Pinpoint the cell where the given text exists, returning its [x, y] midpoint coordinate. 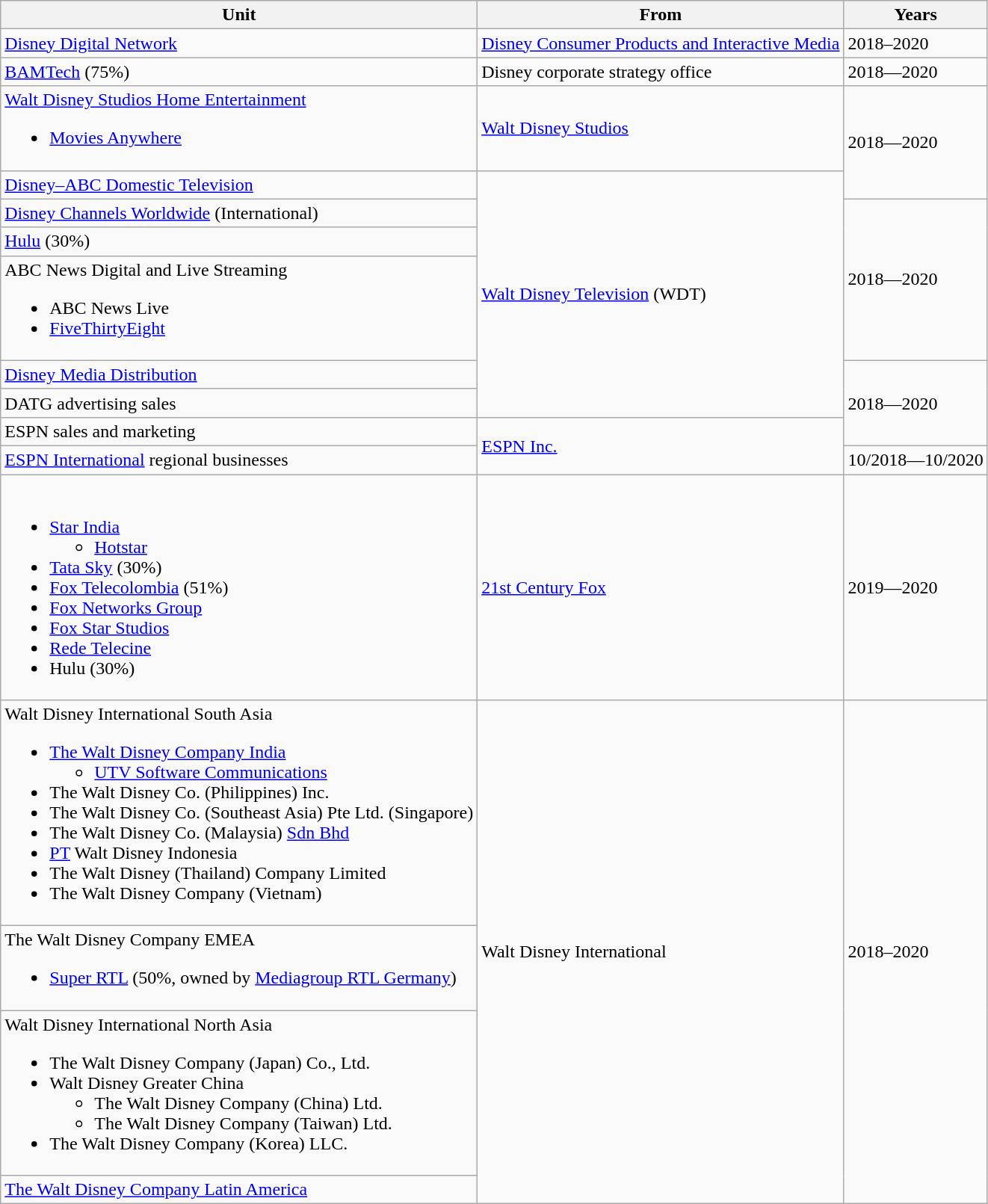
Star IndiaHotstarTata Sky (30%)Fox Telecolombia (51%)Fox Networks GroupFox Star StudiosRede TelecineHulu (30%) [239, 587]
10/2018—10/2020 [916, 460]
Disney corporate strategy office [661, 72]
ESPN sales and marketing [239, 431]
ESPN Inc. [661, 445]
Disney Digital Network [239, 43]
DATG advertising sales [239, 403]
Disney–ABC Domestic Television [239, 185]
Years [916, 15]
From [661, 15]
Disney Media Distribution [239, 374]
Walt Disney Studios [661, 129]
21st Century Fox [661, 587]
Disney Consumer Products and Interactive Media [661, 43]
Walt Disney Television (WDT) [661, 294]
The Walt Disney Company EMEASuper RTL (50%, owned by Mediagroup RTL Germany) [239, 969]
Hulu (30%) [239, 241]
Walt Disney International [661, 952]
ESPN International regional businesses [239, 460]
ABC News Digital and Live StreamingABC News LiveFiveThirtyEight [239, 308]
BAMTech (75%) [239, 72]
The Walt Disney Company Latin America [239, 1190]
Walt Disney Studios Home EntertainmentMovies Anywhere [239, 129]
Disney Channels Worldwide (International) [239, 213]
2019—2020 [916, 587]
Unit [239, 15]
